Identify which cell holds the provided text, then report its (x, y) central coordinate. 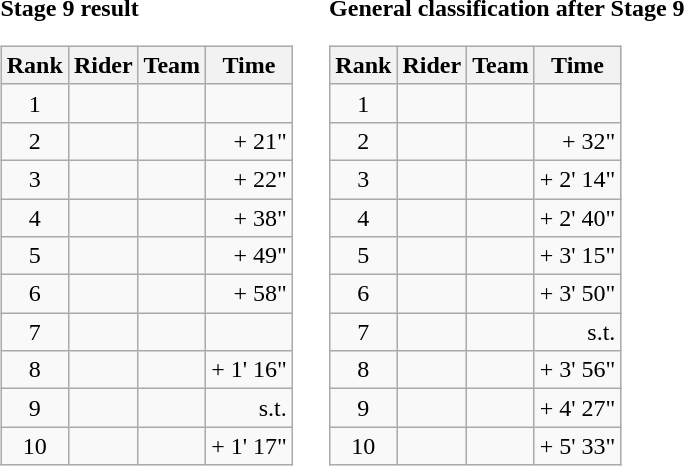
+ 32" (578, 141)
+ 58" (250, 294)
+ 4' 27" (578, 408)
+ 3' 50" (578, 294)
+ 5' 33" (578, 446)
+ 2' 14" (578, 179)
+ 1' 16" (250, 370)
+ 2' 40" (578, 217)
+ 1' 17" (250, 446)
+ 3' 15" (578, 256)
+ 21" (250, 141)
+ 3' 56" (578, 370)
+ 22" (250, 179)
+ 49" (250, 256)
+ 38" (250, 217)
